Output the [x, y] coordinate of the center of the cell containing the given text.  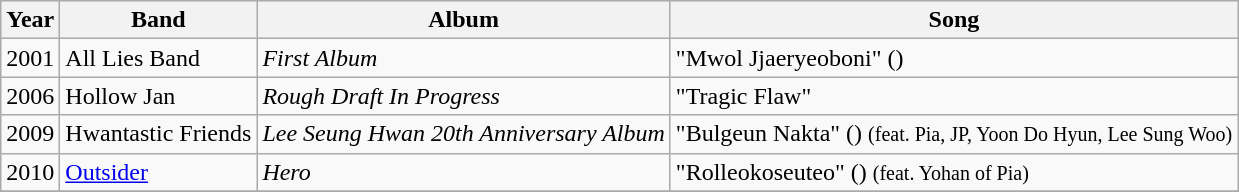
2009 [30, 134]
"Tragic Flaw" [954, 96]
Hwantastic Friends [158, 134]
Album [464, 20]
Band [158, 20]
2006 [30, 96]
Lee Seung Hwan 20th Anniversary Album [464, 134]
Hero [464, 172]
Outsider [158, 172]
Hollow Jan [158, 96]
2010 [30, 172]
"Mwol Jjaeryeoboni" () [954, 58]
First Album [464, 58]
2001 [30, 58]
All Lies Band [158, 58]
Rough Draft In Progress [464, 96]
Year [30, 20]
Song [954, 20]
"Rolleokoseuteo" () (feat. Yohan of Pia) [954, 172]
"Bulgeun Nakta" () (feat. Pia, JP, Yoon Do Hyun, Lee Sung Woo) [954, 134]
